For the text-containing cell, return its midpoint in (X, Y) coordinate format. 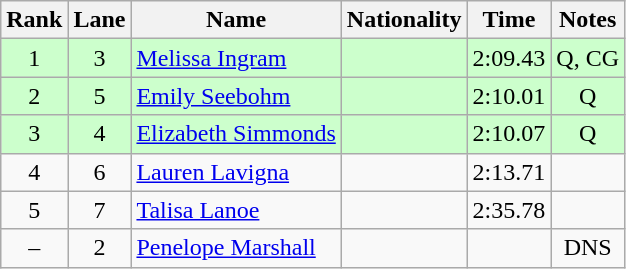
Lane (100, 20)
Elizabeth Simmonds (236, 134)
Name (236, 20)
Nationality (404, 20)
Lauren Lavigna (236, 172)
Melissa Ingram (236, 58)
Emily Seebohm (236, 96)
2:10.01 (509, 96)
Notes (588, 20)
– (34, 248)
Penelope Marshall (236, 248)
2:35.78 (509, 210)
Time (509, 20)
Q, CG (588, 58)
7 (100, 210)
6 (100, 172)
2:09.43 (509, 58)
2:10.07 (509, 134)
1 (34, 58)
2:13.71 (509, 172)
Talisa Lanoe (236, 210)
DNS (588, 248)
Rank (34, 20)
